For the text-containing cell, return its midpoint in (X, Y) coordinate format. 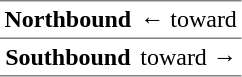
← toward (189, 20)
toward → (189, 57)
Southbound (68, 57)
Northbound (68, 20)
